Return [x, y] of the center of cell containing provided text 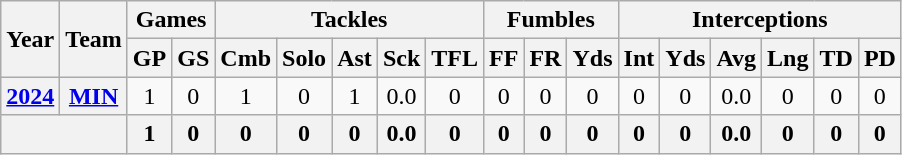
MIN [94, 96]
FR [546, 58]
Interceptions [760, 20]
TD [836, 58]
Solo [304, 58]
FF [504, 58]
Avg [736, 58]
2024 [30, 96]
Sck [401, 58]
Tackles [350, 20]
Cmb [246, 58]
Lng [788, 58]
Fumbles [552, 20]
Int [639, 58]
PD [880, 58]
Games [170, 20]
GP [149, 58]
GS [194, 58]
Year [30, 39]
Ast [355, 58]
TFL [455, 58]
Team [94, 39]
